For the text-containing cell, return its midpoint in [x, y] coordinate format. 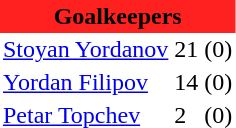
Goalkeepers [118, 16]
Stoyan Yordanov [86, 50]
21 [186, 50]
14 [186, 82]
Yordan Filipov [86, 82]
